Pinpoint the cell where the given text exists, returning its [X, Y] midpoint coordinate. 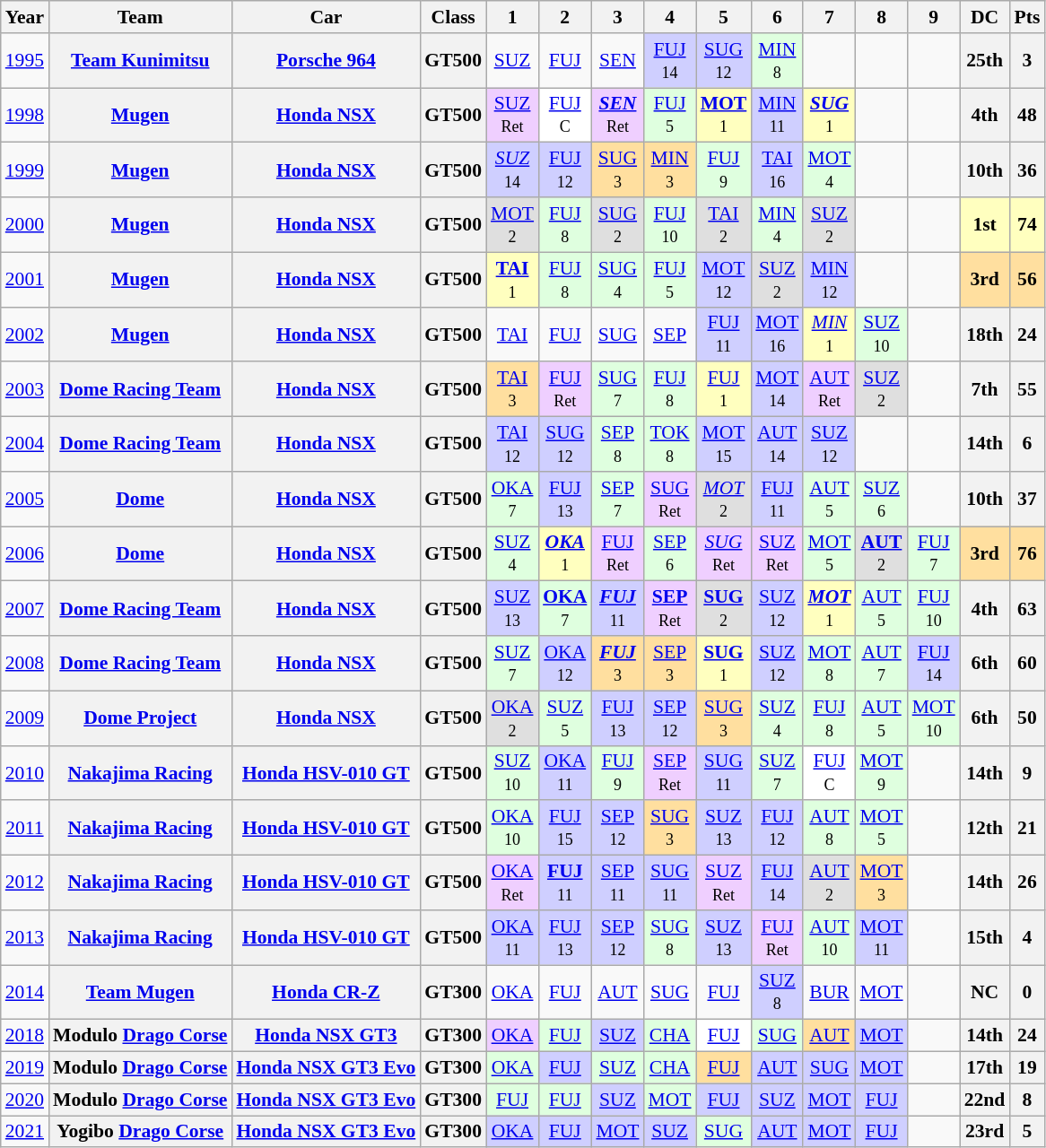
SEP3 [670, 664]
7th [985, 389]
AUT10 [829, 938]
SUZ5 [565, 717]
MIN1 [829, 334]
1st [985, 224]
2004 [25, 445]
SEP [670, 334]
Team [140, 17]
OKARet [512, 883]
SEP7 [617, 499]
Dome Project [140, 717]
2008 [25, 664]
12th [985, 829]
2003 [25, 389]
Pts [1026, 17]
2006 [25, 554]
23rd [985, 1132]
OKA10 [512, 829]
MOT4 [829, 170]
OKA2 [512, 717]
NC [985, 992]
1 [512, 17]
TAI1 [512, 280]
AUT8 [829, 829]
SUZ14 [512, 170]
2009 [25, 717]
26 [1026, 883]
17th [985, 1068]
Car [326, 17]
SEP8 [617, 445]
Team Kunimitsu [140, 61]
2002 [25, 334]
2014 [25, 992]
48 [1026, 115]
Porsche 964 [326, 61]
0 [1026, 992]
SUZ6 [882, 499]
SUG4 [617, 280]
FUJ7 [934, 554]
MOT8 [829, 664]
7 [829, 17]
MOT11 [882, 938]
FUJ15 [565, 829]
Yogibo Drago Corse [140, 1132]
37 [1026, 499]
BUR [829, 992]
36 [1026, 170]
21 [1026, 829]
2013 [25, 938]
OKA12 [565, 664]
1995 [25, 61]
22nd [985, 1100]
TAI [512, 334]
2005 [25, 499]
AUT14 [777, 445]
2 [565, 17]
MOT12 [724, 280]
AUT7 [882, 664]
25th [985, 61]
MOT15 [724, 445]
MIN11 [777, 115]
74 [1026, 224]
SEN [617, 61]
2000 [25, 224]
2011 [25, 829]
SUZ8 [777, 992]
50 [1026, 717]
Team Mugen [140, 992]
FUJ1 [724, 389]
DC [985, 17]
TAI12 [512, 445]
1998 [25, 115]
SENRet [617, 115]
MOT9 [882, 773]
MIN8 [777, 61]
MOT3 [882, 883]
MOT14 [777, 389]
AUTRet [829, 389]
Honda NSX GT3 [326, 1036]
TAI3 [512, 389]
18th [985, 334]
MIN12 [829, 280]
Year [25, 17]
SEP11 [617, 883]
Honda CR-Z [326, 992]
2020 [25, 1100]
2018 [25, 1036]
SEP6 [670, 554]
63 [1026, 608]
2001 [25, 280]
2010 [25, 773]
SUG7 [617, 389]
19 [1026, 1068]
MIN3 [670, 170]
55 [1026, 389]
56 [1026, 280]
OKA1 [565, 554]
MIN4 [777, 224]
SUG8 [670, 938]
2019 [25, 1068]
2012 [25, 883]
76 [1026, 554]
2007 [25, 608]
TAI16 [777, 170]
15th [985, 938]
2021 [25, 1132]
1999 [25, 170]
Class [453, 17]
TAI2 [724, 224]
TOK8 [670, 445]
MOT16 [777, 334]
FUJ3 [617, 664]
MOT10 [934, 717]
60 [1026, 664]
